Output the (X, Y) coordinate of the center of the cell containing the given text.  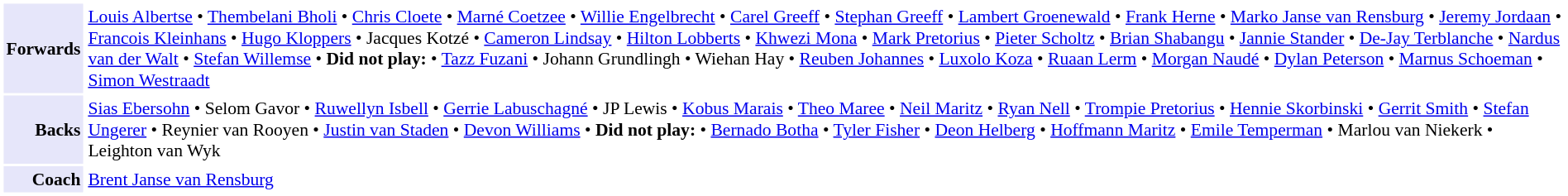
Brent Janse van Rensburg (825, 179)
Coach (43, 179)
Backs (43, 130)
Forwards (43, 48)
